Find where the given text appears and provide that cell's center as (x, y) coordinate. 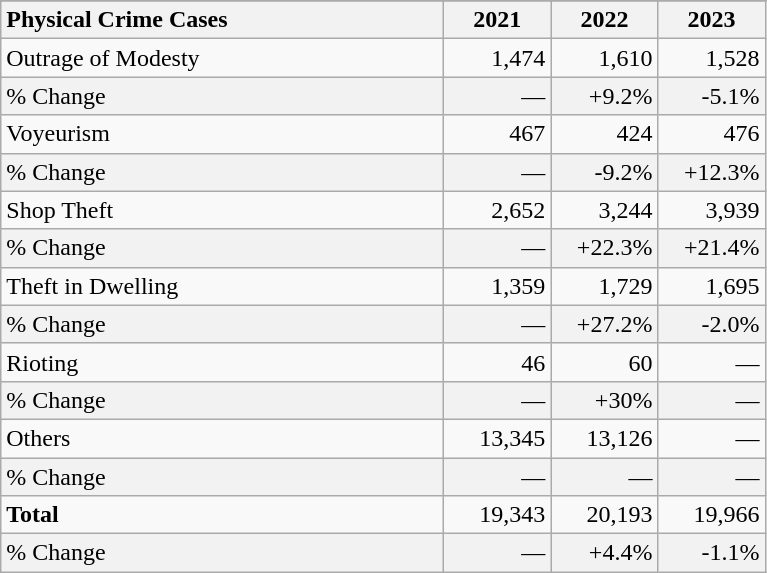
Shop Theft (222, 210)
19,343 (498, 515)
+9.2% (604, 96)
3,244 (604, 210)
1,695 (712, 286)
2021 (498, 20)
2,652 (498, 210)
1,359 (498, 286)
+21.4% (712, 248)
Total (222, 515)
20,193 (604, 515)
Others (222, 438)
2022 (604, 20)
13,345 (498, 438)
1,528 (712, 58)
476 (712, 134)
-9.2% (604, 172)
1,610 (604, 58)
46 (498, 362)
Rioting (222, 362)
-2.0% (712, 324)
424 (604, 134)
1,729 (604, 286)
1,474 (498, 58)
13,126 (604, 438)
-5.1% (712, 96)
3,939 (712, 210)
+12.3% (712, 172)
2023 (712, 20)
-1.1% (712, 553)
Physical Crime Cases (222, 20)
60 (604, 362)
19,966 (712, 515)
467 (498, 134)
+30% (604, 400)
+4.4% (604, 553)
+27.2% (604, 324)
Voyeurism (222, 134)
+22.3% (604, 248)
Outrage of Modesty (222, 58)
Theft in Dwelling (222, 286)
